Search for the cell housing the specified text and yield its (x, y) center coordinate. 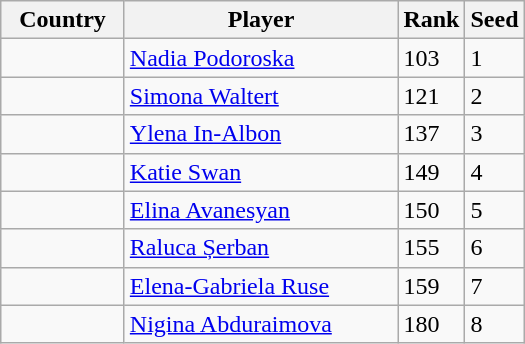
Nigina Abduraimova (261, 324)
137 (432, 134)
Katie Swan (261, 172)
180 (432, 324)
121 (432, 96)
1 (494, 58)
159 (432, 286)
Nadia Podoroska (261, 58)
4 (494, 172)
Player (261, 20)
103 (432, 58)
Raluca Șerban (261, 248)
Seed (494, 20)
Country (63, 20)
Ylena In-Albon (261, 134)
Simona Waltert (261, 96)
155 (432, 248)
7 (494, 286)
2 (494, 96)
Rank (432, 20)
6 (494, 248)
Elina Avanesyan (261, 210)
5 (494, 210)
150 (432, 210)
Elena-Gabriela Ruse (261, 286)
149 (432, 172)
8 (494, 324)
3 (494, 134)
